Scan for the cell matching the given text and deliver its [x, y] coordinate at center. 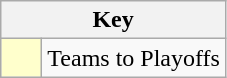
Key [114, 20]
Teams to Playoffs [134, 58]
